Locate the cell with the specified text and output its (x, y) center coordinate. 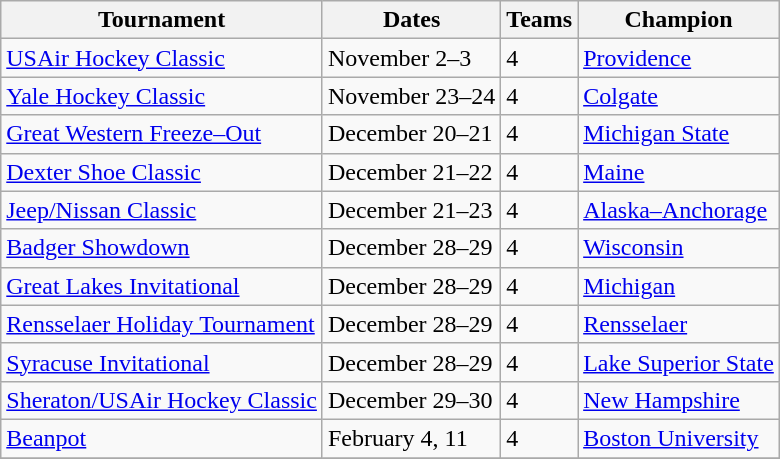
Providence (679, 58)
Dexter Shoe Classic (162, 172)
New Hampshire (679, 400)
Jeep/Nissan Classic (162, 210)
Michigan (679, 286)
USAir Hockey Classic (162, 58)
Michigan State (679, 134)
Tournament (162, 20)
Great Lakes Invitational (162, 286)
November 23–24 (411, 96)
Beanpot (162, 438)
Great Western Freeze–Out (162, 134)
Syracuse Invitational (162, 362)
Dates (411, 20)
December 29–30 (411, 400)
December 21–23 (411, 210)
December 21–22 (411, 172)
February 4, 11 (411, 438)
Badger Showdown (162, 248)
Colgate (679, 96)
Champion (679, 20)
Lake Superior State (679, 362)
Alaska–Anchorage (679, 210)
Rensselaer Holiday Tournament (162, 324)
Teams (540, 20)
Rensselaer (679, 324)
November 2–3 (411, 58)
Sheraton/USAir Hockey Classic (162, 400)
December 20–21 (411, 134)
Maine (679, 172)
Yale Hockey Classic (162, 96)
Boston University (679, 438)
Wisconsin (679, 248)
